Determine the (x, y) coordinate at the center of the cell enclosing the given text.  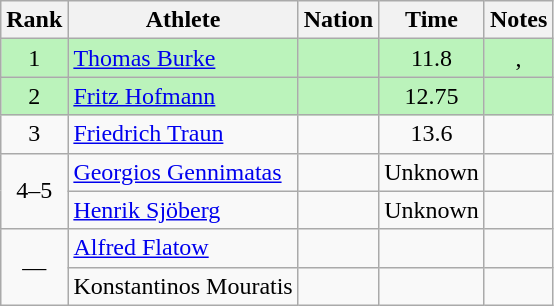
Alfred Flatow (183, 248)
Time (432, 20)
13.6 (432, 134)
Fritz Hofmann (183, 96)
4–5 (34, 191)
Rank (34, 20)
Georgios Gennimatas (183, 172)
— (34, 267)
Notes (518, 20)
, (518, 58)
Friedrich Traun (183, 134)
11.8 (432, 58)
Konstantinos Mouratis (183, 286)
3 (34, 134)
Thomas Burke (183, 58)
12.75 (432, 96)
1 (34, 58)
Athlete (183, 20)
Nation (338, 20)
2 (34, 96)
Henrik Sjöberg (183, 210)
